Search for the cell housing the specified text and yield its (x, y) center coordinate. 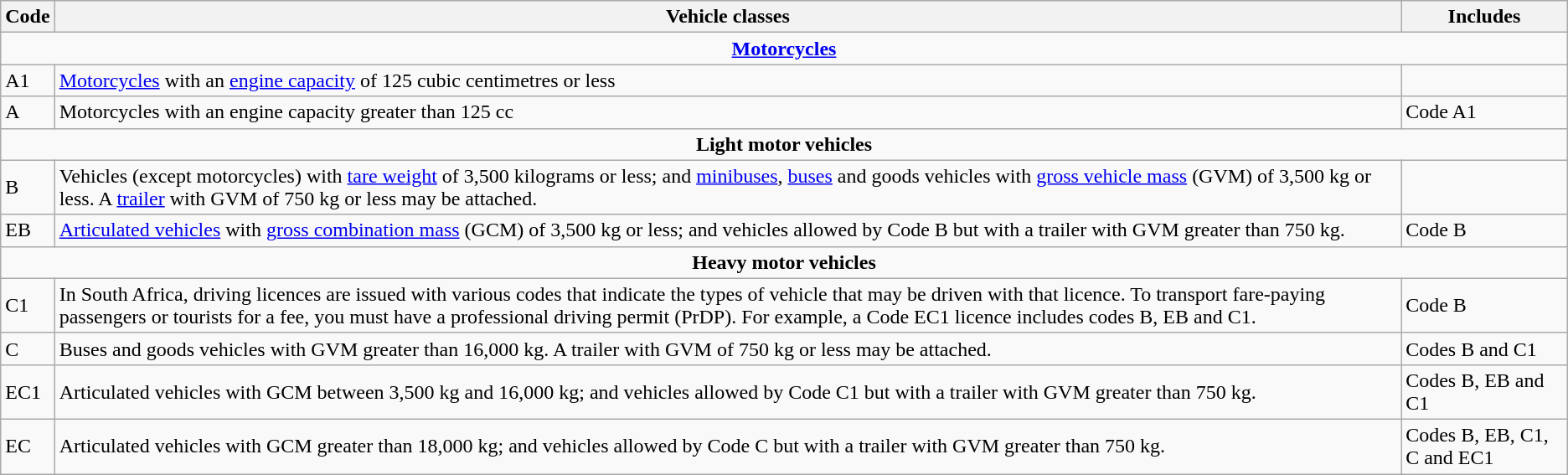
Articulated vehicles with GCM greater than 18,000 kg; and vehicles allowed by Code C but with a trailer with GVM greater than 750 kg. (727, 446)
A1 (28, 80)
Motorcycles (784, 49)
EC1 (28, 392)
Vehicle classes (727, 17)
Codes B, EB, C1, C and EC1 (1484, 446)
C (28, 349)
Motorcycles with an engine capacity of 125 cubic centimetres or less (727, 80)
Heavy motor vehicles (784, 262)
Articulated vehicles with GCM between 3,500 kg and 16,000 kg; and vehicles allowed by Code C1 but with a trailer with GVM greater than 750 kg. (727, 392)
Code A1 (1484, 112)
Motorcycles with an engine capacity greater than 125 cc (727, 112)
Code (28, 17)
EC (28, 446)
Light motor vehicles (784, 144)
B (28, 188)
A (28, 112)
EB (28, 230)
C1 (28, 305)
Codes B and C1 (1484, 349)
Includes (1484, 17)
Buses and goods vehicles with GVM greater than 16,000 kg. A trailer with GVM of 750 kg or less may be attached. (727, 349)
Codes B, EB and C1 (1484, 392)
